Return [X, Y] of the center of cell containing provided text 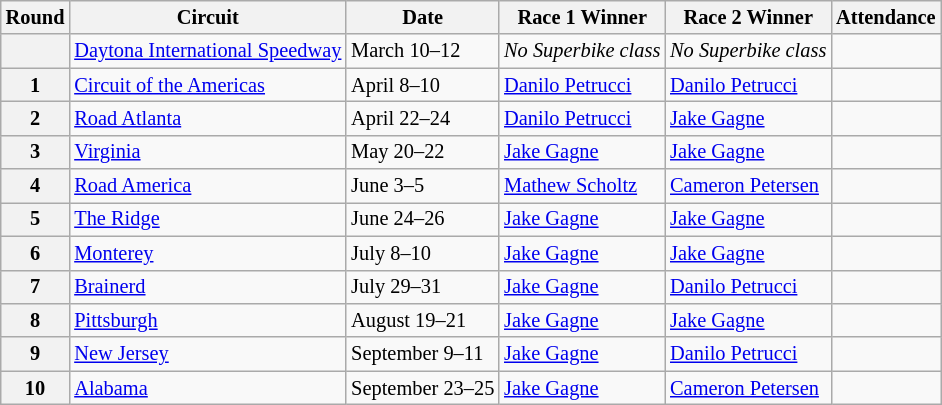
Pittsburgh [208, 320]
September 23–25 [422, 388]
New Jersey [208, 354]
5 [36, 219]
Monterey [208, 253]
July 8–10 [422, 253]
Brainerd [208, 287]
The Ridge [208, 219]
Road Atlanta [208, 118]
August 19–21 [422, 320]
Attendance [886, 17]
2 [36, 118]
Circuit [208, 17]
April 8–10 [422, 85]
Mathew Scholtz [582, 186]
8 [36, 320]
March 10–12 [422, 51]
Circuit of the Americas [208, 85]
Round [36, 17]
July 29–31 [422, 287]
10 [36, 388]
4 [36, 186]
Road America [208, 186]
6 [36, 253]
1 [36, 85]
June 3–5 [422, 186]
Daytona International Speedway [208, 51]
June 24–26 [422, 219]
9 [36, 354]
Race 1 Winner [582, 17]
7 [36, 287]
May 20–22 [422, 152]
September 9–11 [422, 354]
April 22–24 [422, 118]
Virginia [208, 152]
3 [36, 152]
Date [422, 17]
Race 2 Winner [748, 17]
Alabama [208, 388]
